Return the [X, Y] coordinate for the center point of the cell that contains the specified text.  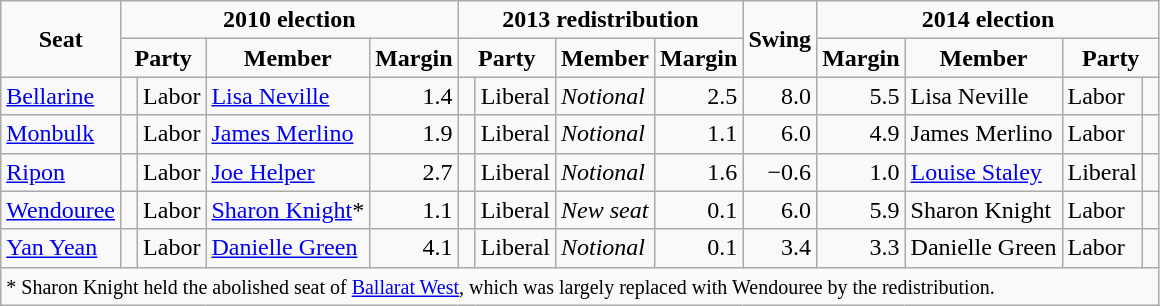
Sharon Knight* [288, 210]
2.7 [414, 172]
4.1 [414, 248]
−0.6 [780, 172]
3.3 [861, 248]
4.9 [861, 134]
1.4 [414, 96]
Yan Yean [61, 248]
5.9 [861, 210]
Ripon [61, 172]
8.0 [780, 96]
2014 election [988, 20]
* Sharon Knight held the abolished seat of Ballarat West, which was largely replaced with Wendouree by the redistribution. [580, 286]
Joe Helper [288, 172]
5.5 [861, 96]
1.9 [414, 134]
Louise Staley [984, 172]
1.6 [698, 172]
Seat [61, 39]
2013 redistribution [600, 20]
Bellarine [61, 96]
Monbulk [61, 134]
Swing [780, 39]
2.5 [698, 96]
1.0 [861, 172]
Wendouree [61, 210]
3.4 [780, 248]
2010 election [289, 20]
New seat [604, 210]
Sharon Knight [984, 210]
